Return [x, y] of the center of cell containing provided text 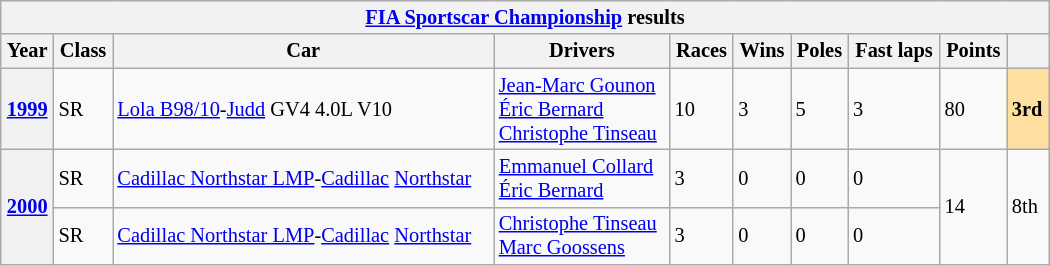
1999 [28, 109]
Class [84, 51]
10 [702, 109]
Points [974, 51]
FIA Sportscar Championship results [525, 17]
14 [974, 206]
Year [28, 51]
8th [1028, 206]
3rd [1028, 109]
80 [974, 109]
Wins [762, 51]
Emmanuel Collard Éric Bernard [582, 178]
Car [302, 51]
Jean-Marc Gounon Éric Bernard Christophe Tinseau [582, 109]
5 [820, 109]
Drivers [582, 51]
Poles [820, 51]
Fast laps [894, 51]
2000 [28, 206]
Races [702, 51]
Christophe Tinseau Marc Goossens [582, 236]
Lola B98/10-Judd GV4 4.0L V10 [302, 109]
